Search for the cell housing the specified text and yield its (x, y) center coordinate. 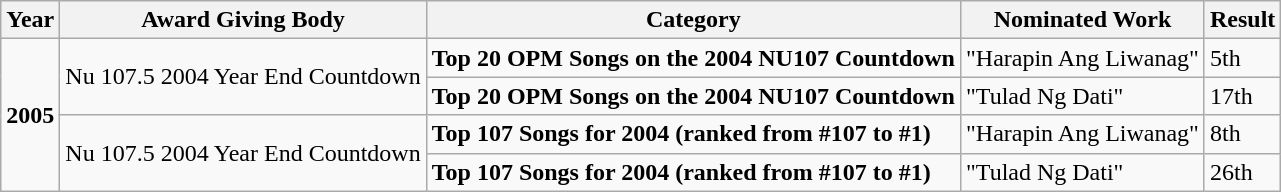
Award Giving Body (243, 20)
2005 (30, 115)
17th (1242, 96)
Year (30, 20)
5th (1242, 58)
Result (1242, 20)
8th (1242, 134)
Nominated Work (1082, 20)
Category (693, 20)
26th (1242, 172)
